Return (x, y) of the center of cell containing provided text 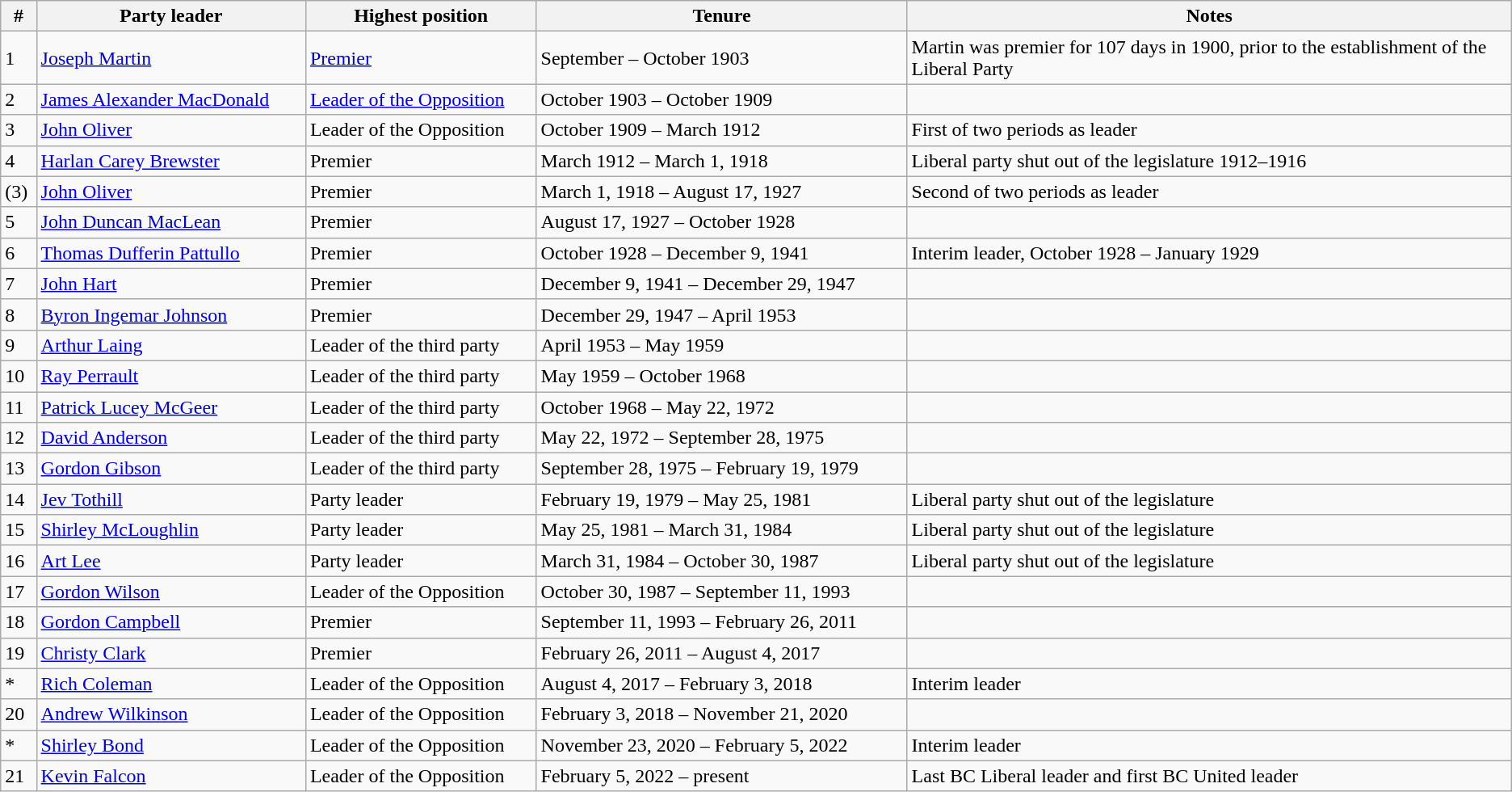
1 (19, 58)
20 (19, 714)
Rich Coleman (171, 684)
Gordon Campbell (171, 622)
Art Lee (171, 561)
Gordon Wilson (171, 592)
2 (19, 99)
8 (19, 314)
April 1953 – May 1959 (722, 345)
6 (19, 253)
February 19, 1979 – May 25, 1981 (722, 499)
Martin was premier for 107 days in 1900, prior to the establishment of the Liberal Party (1209, 58)
Kevin Falcon (171, 776)
Christy Clark (171, 653)
5 (19, 222)
March 1912 – March 1, 1918 (722, 161)
11 (19, 407)
October 1909 – March 1912 (722, 130)
Patrick Lucey McGeer (171, 407)
First of two periods as leader (1209, 130)
4 (19, 161)
October 1968 – May 22, 1972 (722, 407)
Highest position (421, 16)
August 4, 2017 – February 3, 2018 (722, 684)
November 23, 2020 – February 5, 2022 (722, 745)
Notes (1209, 16)
19 (19, 653)
December 9, 1941 – December 29, 1947 (722, 284)
James Alexander MacDonald (171, 99)
Andrew Wilkinson (171, 714)
12 (19, 438)
Ray Perrault (171, 376)
October 1928 – December 9, 1941 (722, 253)
21 (19, 776)
Shirley McLoughlin (171, 530)
7 (19, 284)
13 (19, 469)
10 (19, 376)
Interim leader, October 1928 – January 1929 (1209, 253)
December 29, 1947 – April 1953 (722, 314)
9 (19, 345)
Arthur Laing (171, 345)
Byron Ingemar Johnson (171, 314)
16 (19, 561)
15 (19, 530)
17 (19, 592)
Shirley Bond (171, 745)
September 28, 1975 – February 19, 1979 (722, 469)
February 26, 2011 – August 4, 2017 (722, 653)
Tenure (722, 16)
October 30, 1987 – September 11, 1993 (722, 592)
May 22, 1972 – September 28, 1975 (722, 438)
February 5, 2022 – present (722, 776)
(3) (19, 192)
Liberal party shut out of the legislature 1912–1916 (1209, 161)
# (19, 16)
Harlan Carey Brewster (171, 161)
October 1903 – October 1909 (722, 99)
John Hart (171, 284)
September 11, 1993 – February 26, 2011 (722, 622)
3 (19, 130)
Jev Tothill (171, 499)
John Duncan MacLean (171, 222)
May 1959 – October 1968 (722, 376)
August 17, 1927 – October 1928 (722, 222)
Gordon Gibson (171, 469)
Second of two periods as leader (1209, 192)
Last BC Liberal leader and first BC United leader (1209, 776)
14 (19, 499)
David Anderson (171, 438)
March 1, 1918 – August 17, 1927 (722, 192)
Thomas Dufferin Pattullo (171, 253)
March 31, 1984 – October 30, 1987 (722, 561)
18 (19, 622)
September – October 1903 (722, 58)
February 3, 2018 – November 21, 2020 (722, 714)
Joseph Martin (171, 58)
May 25, 1981 – March 31, 1984 (722, 530)
